Extract the [x, y] coordinate from the center of the cell holding the provided text.  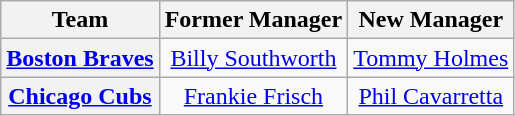
Tommy Holmes [431, 58]
Boston Braves [80, 58]
Phil Cavarretta [431, 96]
Former Manager [254, 20]
Billy Southworth [254, 58]
Chicago Cubs [80, 96]
Team [80, 20]
New Manager [431, 20]
Frankie Frisch [254, 96]
